For the text-containing cell, return its midpoint in (x, y) coordinate format. 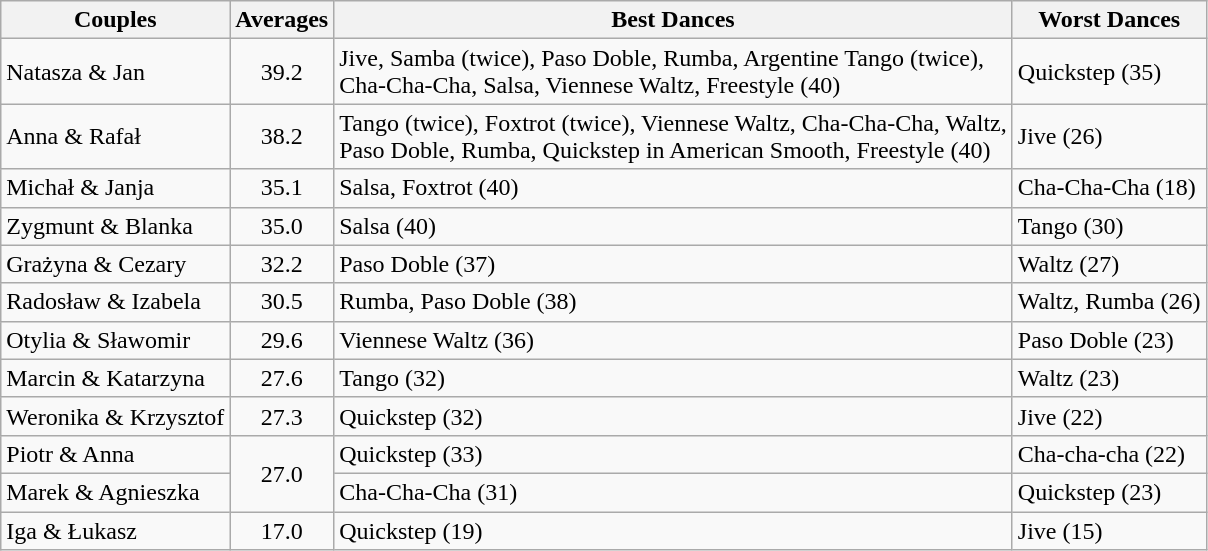
Otylia & Sławomir (116, 340)
Quickstep (23) (1109, 492)
39.2 (282, 72)
35.0 (282, 226)
Michał & Janja (116, 188)
Quickstep (19) (674, 531)
Quickstep (35) (1109, 72)
Cha-cha-cha (22) (1109, 454)
Jive (15) (1109, 531)
Waltz (27) (1109, 264)
Tango (32) (674, 378)
Quickstep (32) (674, 416)
Marcin & Katarzyna (116, 378)
Zygmunt & Blanka (116, 226)
Salsa (40) (674, 226)
Grażyna & Cezary (116, 264)
Waltz, Rumba (26) (1109, 302)
Tango (twice), Foxtrot (twice), Viennese Waltz, Cha-Cha-Cha, Waltz,Paso Doble, Rumba, Quickstep in American Smooth, Freestyle (40) (674, 136)
Viennese Waltz (36) (674, 340)
27.0 (282, 473)
Rumba, Paso Doble (38) (674, 302)
Worst Dances (1109, 20)
Iga & Łukasz (116, 531)
Best Dances (674, 20)
Anna & Rafał (116, 136)
Weronika & Krzysztof (116, 416)
32.2 (282, 264)
Paso Doble (23) (1109, 340)
Cha-Cha-Cha (31) (674, 492)
35.1 (282, 188)
29.6 (282, 340)
Piotr & Anna (116, 454)
30.5 (282, 302)
Paso Doble (37) (674, 264)
Jive (26) (1109, 136)
Natasza & Jan (116, 72)
38.2 (282, 136)
17.0 (282, 531)
27.6 (282, 378)
Jive, Samba (twice), Paso Doble, Rumba, Argentine Tango (twice),Cha-Cha-Cha, Salsa, Viennese Waltz, Freestyle (40) (674, 72)
Waltz (23) (1109, 378)
Marek & Agnieszka (116, 492)
Quickstep (33) (674, 454)
Couples (116, 20)
Tango (30) (1109, 226)
Cha-Cha-Cha (18) (1109, 188)
Salsa, Foxtrot (40) (674, 188)
Jive (22) (1109, 416)
Radosław & Izabela (116, 302)
27.3 (282, 416)
Averages (282, 20)
